Locate the cell with the specified text and output its [X, Y] center coordinate. 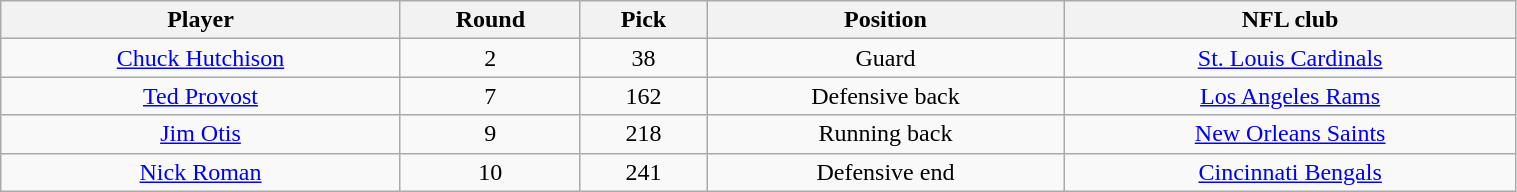
New Orleans Saints [1290, 134]
Ted Provost [200, 96]
162 [643, 96]
Chuck Hutchison [200, 58]
Guard [886, 58]
Position [886, 20]
10 [490, 172]
Pick [643, 20]
Defensive end [886, 172]
Nick Roman [200, 172]
218 [643, 134]
241 [643, 172]
Jim Otis [200, 134]
7 [490, 96]
Running back [886, 134]
Defensive back [886, 96]
Player [200, 20]
38 [643, 58]
NFL club [1290, 20]
9 [490, 134]
Los Angeles Rams [1290, 96]
Round [490, 20]
Cincinnati Bengals [1290, 172]
St. Louis Cardinals [1290, 58]
2 [490, 58]
